Provide the (X, Y) coordinate of the cell's center where the given text is located.  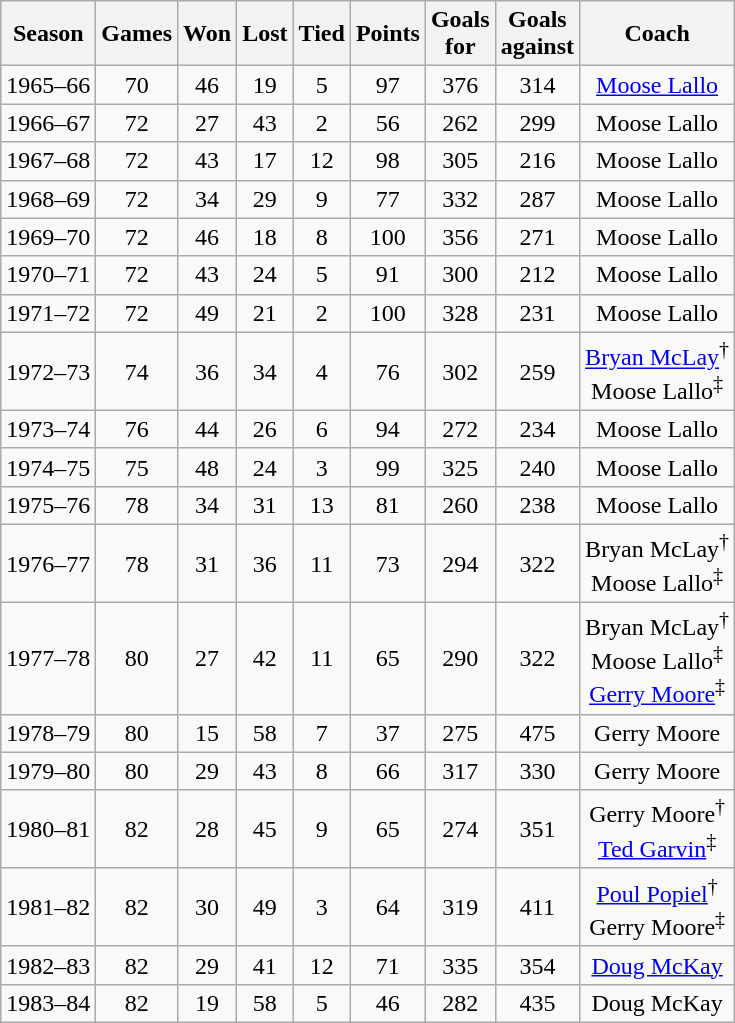
48 (208, 467)
238 (537, 505)
282 (460, 1003)
Goalsagainst (537, 34)
376 (460, 85)
354 (537, 965)
18 (265, 237)
Poul Popiel†Gerry Moore‡ (658, 907)
42 (265, 659)
56 (388, 123)
41 (265, 965)
17 (265, 161)
98 (388, 161)
435 (537, 1003)
1966–67 (48, 123)
1983–84 (48, 1003)
71 (388, 965)
4 (322, 371)
314 (537, 85)
1973–74 (48, 429)
302 (460, 371)
335 (460, 965)
45 (265, 829)
Points (388, 34)
6 (322, 429)
240 (537, 467)
Coach (658, 34)
1972–73 (48, 371)
275 (460, 733)
77 (388, 199)
216 (537, 161)
411 (537, 907)
30 (208, 907)
99 (388, 467)
74 (137, 371)
28 (208, 829)
1976–77 (48, 563)
1975–76 (48, 505)
1965–66 (48, 85)
325 (460, 467)
1970–71 (48, 275)
64 (388, 907)
351 (537, 829)
328 (460, 313)
Bryan McLay†Moose Lallo‡Gerry Moore‡ (658, 659)
Games (137, 34)
231 (537, 313)
1977–78 (48, 659)
305 (460, 161)
317 (460, 771)
330 (537, 771)
Goalsfor (460, 34)
332 (460, 199)
1981–82 (48, 907)
94 (388, 429)
300 (460, 275)
475 (537, 733)
271 (537, 237)
97 (388, 85)
Gerry Moore†Ted Garvin‡ (658, 829)
1967–68 (48, 161)
91 (388, 275)
262 (460, 123)
15 (208, 733)
70 (137, 85)
66 (388, 771)
75 (137, 467)
299 (537, 123)
1980–81 (48, 829)
1974–75 (48, 467)
26 (265, 429)
44 (208, 429)
37 (388, 733)
81 (388, 505)
1971–72 (48, 313)
Won (208, 34)
272 (460, 429)
Tied (322, 34)
287 (537, 199)
1982–83 (48, 965)
234 (537, 429)
259 (537, 371)
Season (48, 34)
294 (460, 563)
290 (460, 659)
21 (265, 313)
Lost (265, 34)
319 (460, 907)
13 (322, 505)
260 (460, 505)
1979–80 (48, 771)
274 (460, 829)
1978–79 (48, 733)
73 (388, 563)
7 (322, 733)
1969–70 (48, 237)
212 (537, 275)
356 (460, 237)
1968–69 (48, 199)
